Extract the [x, y] coordinate from the center of the cell holding the provided text.  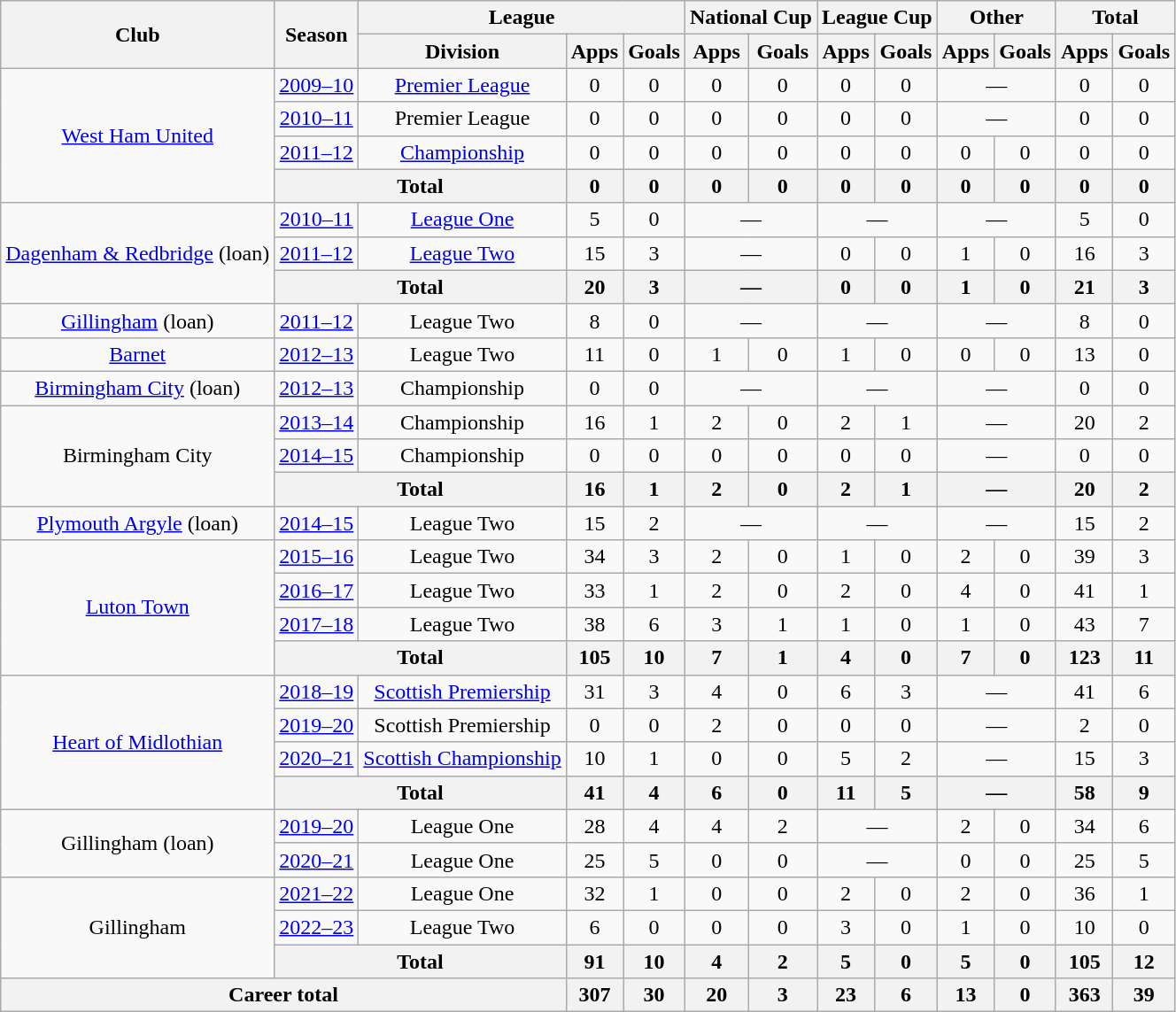
Season [317, 35]
Other [996, 18]
Scottish Championship [462, 759]
Barnet [138, 354]
30 [654, 995]
League [522, 18]
21 [1084, 287]
2009–10 [317, 85]
32 [594, 893]
2017–18 [317, 624]
38 [594, 624]
58 [1084, 792]
Dagenham & Redbridge (loan) [138, 253]
Career total [283, 995]
West Ham United [138, 135]
League Cup [877, 18]
43 [1084, 624]
363 [1084, 995]
Birmingham City (loan) [138, 388]
Division [462, 51]
2013–14 [317, 422]
2021–22 [317, 893]
2018–19 [317, 691]
Gillingham [138, 927]
36 [1084, 893]
Heart of Midlothian [138, 742]
31 [594, 691]
28 [594, 826]
123 [1084, 658]
2016–17 [317, 591]
9 [1144, 792]
National Cup [751, 18]
2022–23 [317, 927]
23 [845, 995]
307 [594, 995]
2015–16 [317, 557]
Luton Town [138, 607]
Birmingham City [138, 456]
12 [1144, 961]
33 [594, 591]
Club [138, 35]
91 [594, 961]
Plymouth Argyle (loan) [138, 523]
